From the cell containing the given text, extract its center point as (X, Y) coordinate. 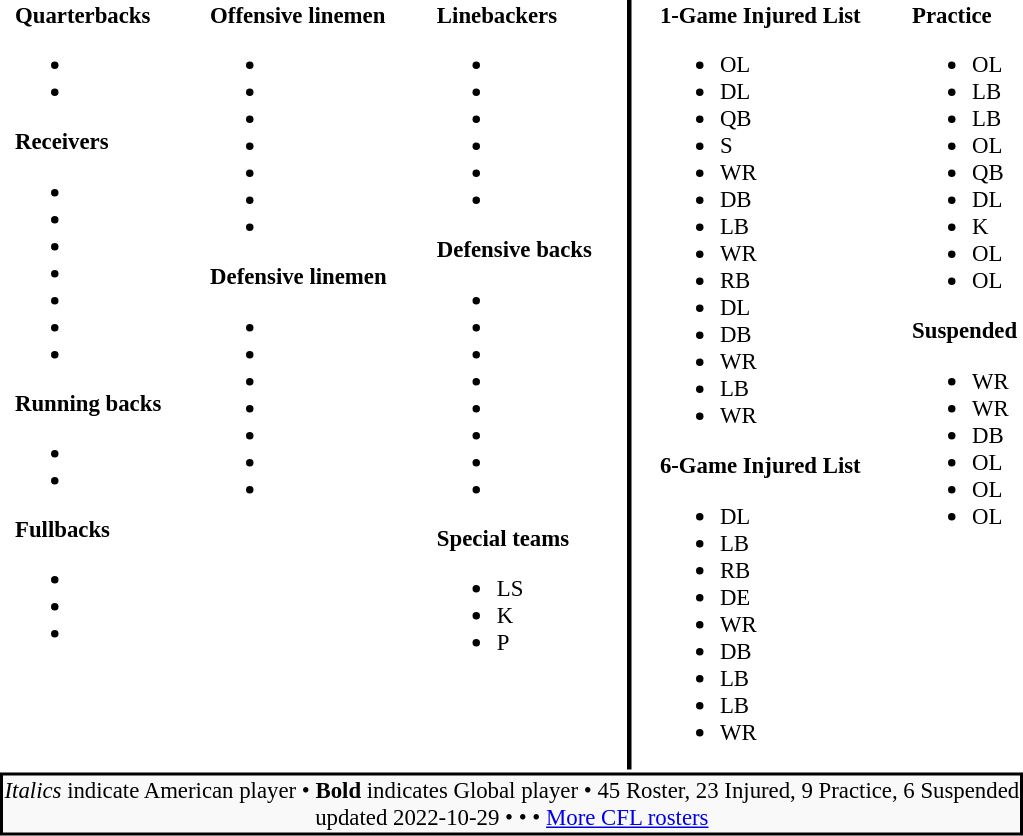
Offensive linemenDefensive linemen (303, 384)
LinebackersDefensive backsSpecial teams LS K P (518, 384)
QuarterbacksReceiversRunning backsFullbacks (92, 384)
1-Game Injured List OL DL QB S WR DB LB WR RB DL DB WR LB WR6-Game Injured List DL LB RB DE WR DB LB LB WR (764, 384)
